Return the [X, Y] coordinate for the center point of the cell that contains the specified text.  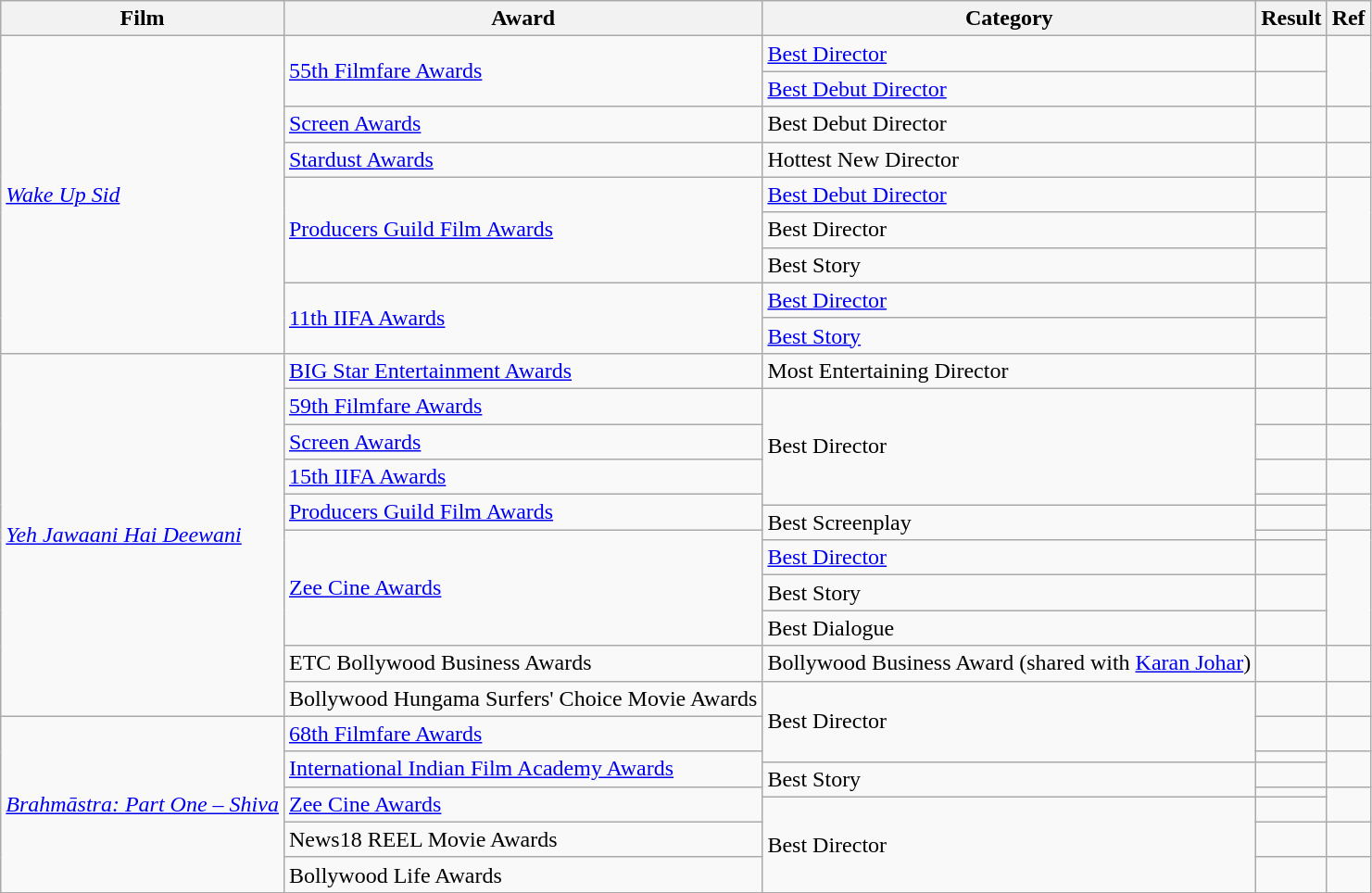
Result [1291, 19]
Yeh Jawaani Hai Deewani [143, 535]
Brahmāstra: Part One – Shiva [143, 804]
Best Screenplay [1010, 522]
Bollywood Hungama Surfers' Choice Movie Awards [522, 698]
Category [1010, 19]
Most Entertaining Director [1010, 371]
ETC Bollywood Business Awards [522, 663]
Best Dialogue [1010, 628]
Wake Up Sid [143, 195]
News18 REEL Movie Awards [522, 839]
Bollywood Business Award (shared with Karan Johar) [1010, 663]
International Indian Film Academy Awards [522, 769]
59th Filmfare Awards [522, 406]
BIG Star Entertainment Awards [522, 371]
11th IIFA Awards [522, 318]
55th Filmfare Awards [522, 71]
Bollywood Life Awards [522, 874]
Hottest New Director [1010, 159]
Award [522, 19]
Ref [1349, 19]
Stardust Awards [522, 159]
Film [143, 19]
15th IIFA Awards [522, 477]
68th Filmfare Awards [522, 734]
